Capture the cell that displays the provided text and extract its [x, y] central coordinate. 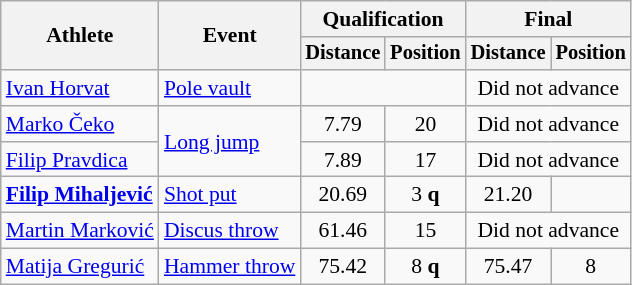
61.46 [342, 231]
Martin Marković [80, 231]
21.20 [508, 195]
Shot put [230, 195]
Qualification [382, 19]
7.89 [342, 160]
20.69 [342, 195]
Athlete [80, 36]
Pole vault [230, 88]
Filip Pravdica [80, 160]
3 q [425, 195]
Filip Mihaljević [80, 195]
Ivan Horvat [80, 88]
Final [548, 19]
Hammer throw [230, 267]
20 [425, 124]
75.42 [342, 267]
8 [591, 267]
7.79 [342, 124]
75.47 [508, 267]
15 [425, 231]
Long jump [230, 142]
Discus throw [230, 231]
17 [425, 160]
Event [230, 36]
Marko Čeko [80, 124]
Matija Gregurić [80, 267]
8 q [425, 267]
